Find where the given text appears and provide that cell's center as [X, Y] coordinate. 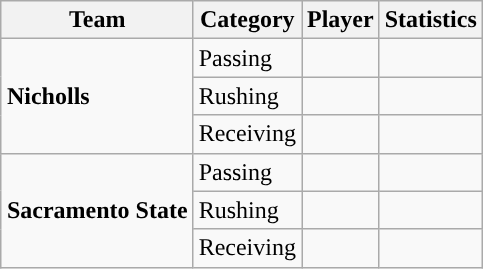
Player [341, 20]
Team [97, 20]
Statistics [430, 20]
Category [247, 20]
Sacramento State [97, 210]
Nicholls [97, 96]
